Return the [X, Y] coordinate for the center point of the cell that contains the specified text.  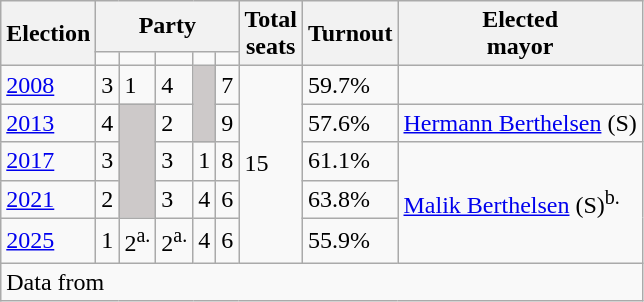
Hermann Berthelsen (S) [520, 123]
2008 [48, 85]
8 [228, 161]
9 [228, 123]
2017 [48, 161]
Election [48, 34]
57.6% [350, 123]
2025 [48, 240]
59.7% [350, 85]
Malik Berthelsen (S)b. [520, 202]
15 [271, 164]
Totalseats [271, 34]
7 [228, 85]
Turnout [350, 34]
2021 [48, 199]
Electedmayor [520, 34]
61.1% [350, 161]
Party [168, 26]
2013 [48, 123]
Data from [322, 282]
55.9% [350, 240]
63.8% [350, 199]
